Detect which cell encompasses the target text, then output its (X, Y) center coordinate. 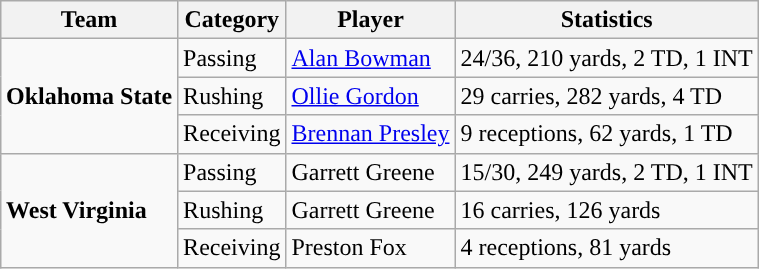
4 receptions, 81 yards (606, 248)
Statistics (606, 20)
Category (232, 20)
16 carries, 126 yards (606, 210)
Preston Fox (370, 248)
Oklahoma State (90, 96)
29 carries, 282 yards, 4 TD (606, 96)
Alan Bowman (370, 58)
Player (370, 20)
9 receptions, 62 yards, 1 TD (606, 134)
Brennan Presley (370, 134)
Team (90, 20)
Ollie Gordon (370, 96)
24/36, 210 yards, 2 TD, 1 INT (606, 58)
15/30, 249 yards, 2 TD, 1 INT (606, 172)
West Virginia (90, 210)
